Determine the (x, y) coordinate at the center of the cell enclosing the given text.  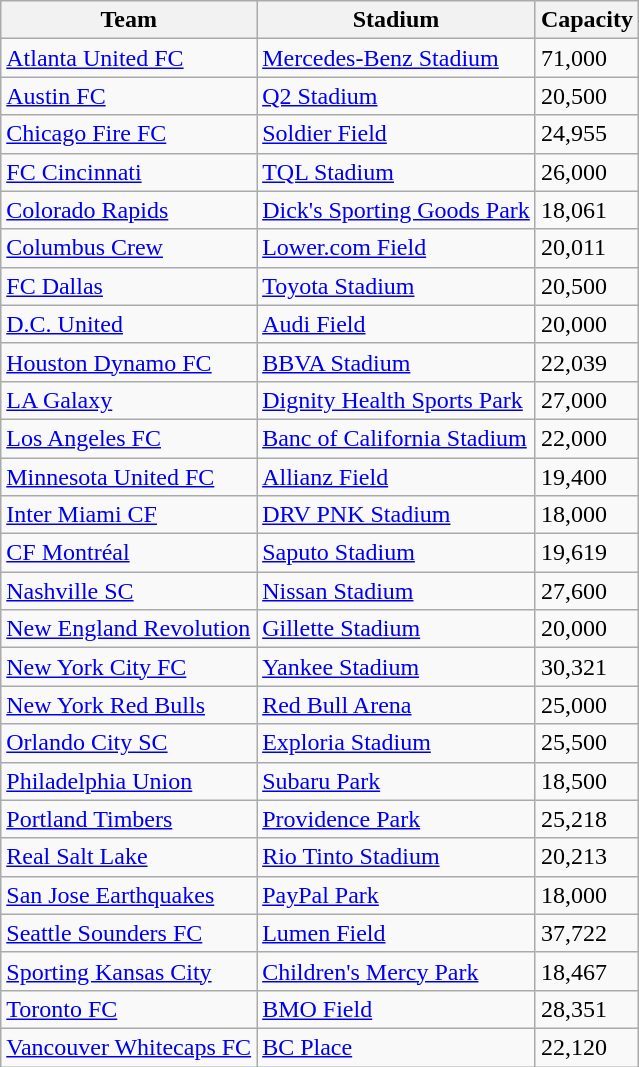
Austin FC (129, 96)
FC Dallas (129, 286)
37,722 (586, 933)
BMO Field (396, 1009)
Stadium (396, 20)
LA Galaxy (129, 400)
BC Place (396, 1047)
Philadelphia Union (129, 781)
27,000 (586, 400)
25,000 (586, 705)
Dignity Health Sports Park (396, 400)
TQL Stadium (396, 172)
22,120 (586, 1047)
Audi Field (396, 324)
FC Cincinnati (129, 172)
Vancouver Whitecaps FC (129, 1047)
Los Angeles FC (129, 438)
BBVA Stadium (396, 362)
19,619 (586, 553)
Allianz Field (396, 477)
26,000 (586, 172)
Dick's Sporting Goods Park (396, 210)
Colorado Rapids (129, 210)
28,351 (586, 1009)
Nissan Stadium (396, 591)
Yankee Stadium (396, 667)
Saputo Stadium (396, 553)
Real Salt Lake (129, 857)
25,500 (586, 743)
CF Montréal (129, 553)
Minnesota United FC (129, 477)
20,011 (586, 248)
Capacity (586, 20)
PayPal Park (396, 895)
Exploria Stadium (396, 743)
Children's Mercy Park (396, 971)
71,000 (586, 58)
22,039 (586, 362)
New York Red Bulls (129, 705)
Subaru Park (396, 781)
Columbus Crew (129, 248)
New England Revolution (129, 629)
Sporting Kansas City (129, 971)
Toyota Stadium (396, 286)
18,061 (586, 210)
Red Bull Arena (396, 705)
Portland Timbers (129, 819)
Lumen Field (396, 933)
D.C. United (129, 324)
Inter Miami CF (129, 515)
20,213 (586, 857)
27,600 (586, 591)
Toronto FC (129, 1009)
Providence Park (396, 819)
30,321 (586, 667)
25,218 (586, 819)
Rio Tinto Stadium (396, 857)
24,955 (586, 134)
Mercedes-Benz Stadium (396, 58)
Q2 Stadium (396, 96)
New York City FC (129, 667)
Atlanta United FC (129, 58)
22,000 (586, 438)
Seattle Sounders FC (129, 933)
19,400 (586, 477)
18,467 (586, 971)
Lower.com Field (396, 248)
Team (129, 20)
Soldier Field (396, 134)
Banc of California Stadium (396, 438)
Gillette Stadium (396, 629)
Orlando City SC (129, 743)
DRV PNK Stadium (396, 515)
San Jose Earthquakes (129, 895)
Chicago Fire FC (129, 134)
18,500 (586, 781)
Houston Dynamo FC (129, 362)
Nashville SC (129, 591)
